Capture the cell that displays the provided text and extract its [X, Y] central coordinate. 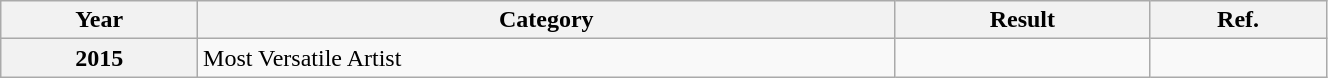
Year [100, 20]
2015 [100, 58]
Ref. [1238, 20]
Category [546, 20]
Most Versatile Artist [546, 58]
Result [1022, 20]
